Return the (x, y) coordinate for the center point of the cell that contains the specified text.  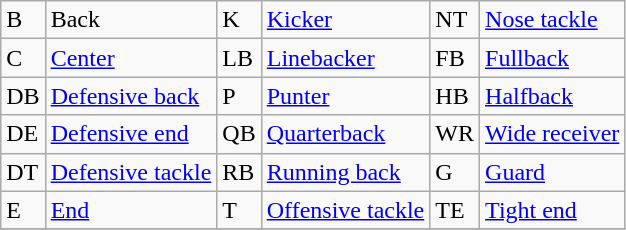
Wide receiver (552, 134)
Tight end (552, 210)
HB (455, 96)
FB (455, 58)
Defensive tackle (131, 172)
End (131, 210)
LB (239, 58)
TE (455, 210)
Defensive end (131, 134)
Kicker (346, 20)
Running back (346, 172)
Halfback (552, 96)
Fullback (552, 58)
QB (239, 134)
Quarterback (346, 134)
DE (23, 134)
Linebacker (346, 58)
G (455, 172)
Defensive back (131, 96)
Guard (552, 172)
Punter (346, 96)
NT (455, 20)
Offensive tackle (346, 210)
C (23, 58)
T (239, 210)
Back (131, 20)
Center (131, 58)
B (23, 20)
DT (23, 172)
K (239, 20)
DB (23, 96)
Nose tackle (552, 20)
RB (239, 172)
E (23, 210)
P (239, 96)
WR (455, 134)
